From the cell containing the given text, extract its center point as [x, y] coordinate. 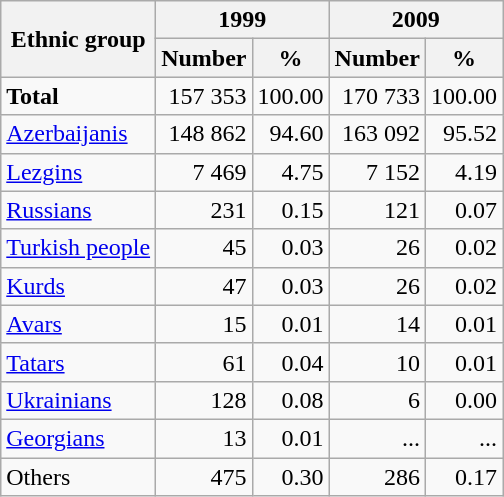
0.08 [290, 400]
0.07 [464, 210]
170 733 [377, 96]
Turkish people [78, 248]
0.04 [290, 362]
0.15 [290, 210]
45 [204, 248]
7 152 [377, 172]
61 [204, 362]
475 [204, 477]
4.75 [290, 172]
0.30 [290, 477]
Lezgins [78, 172]
121 [377, 210]
0.17 [464, 477]
Ethnic group [78, 39]
Russians [78, 210]
1999 [242, 20]
Azerbaijanis [78, 134]
4.19 [464, 172]
6 [377, 400]
Avars [78, 324]
Tatars [78, 362]
163 092 [377, 134]
15 [204, 324]
Kurds [78, 286]
94.60 [290, 134]
Others [78, 477]
95.52 [464, 134]
7 469 [204, 172]
231 [204, 210]
13 [204, 438]
157 353 [204, 96]
148 862 [204, 134]
10 [377, 362]
Total [78, 96]
Ukrainians [78, 400]
128 [204, 400]
0.00 [464, 400]
Georgians [78, 438]
286 [377, 477]
14 [377, 324]
2009 [416, 20]
47 [204, 286]
